Capture the cell that displays the provided text and extract its [X, Y] central coordinate. 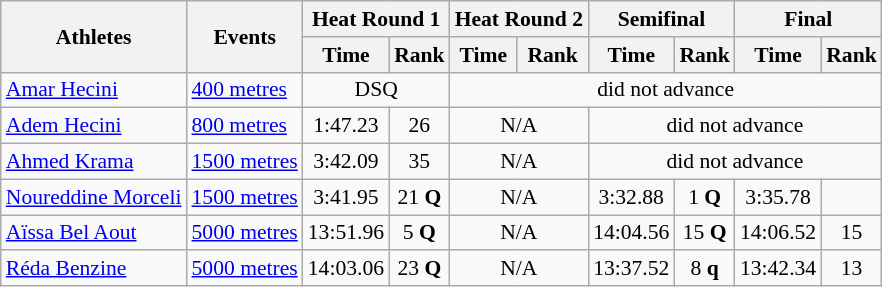
13 [852, 269]
1 Q [704, 197]
14:04.56 [631, 233]
3:35.78 [778, 197]
14:06.52 [778, 233]
Final [808, 19]
3:32.88 [631, 197]
3:42.09 [346, 162]
Ahmed Krama [94, 162]
14:03.06 [346, 269]
Amar Hecini [94, 90]
Adem Hecini [94, 126]
15 Q [704, 233]
1:47.23 [346, 126]
13:42.34 [778, 269]
Aïssa Bel Aout [94, 233]
Events [245, 36]
13:51.96 [346, 233]
800 metres [245, 126]
Heat Round 2 [519, 19]
DSQ [376, 90]
26 [420, 126]
13:37.52 [631, 269]
15 [852, 233]
8 q [704, 269]
23 Q [420, 269]
Réda Benzine [94, 269]
35 [420, 162]
5 Q [420, 233]
400 metres [245, 90]
21 Q [420, 197]
3:41.95 [346, 197]
Semifinal [662, 19]
Noureddine Morceli [94, 197]
Athletes [94, 36]
Heat Round 1 [376, 19]
